For the text-containing cell, return its midpoint in [X, Y] coordinate format. 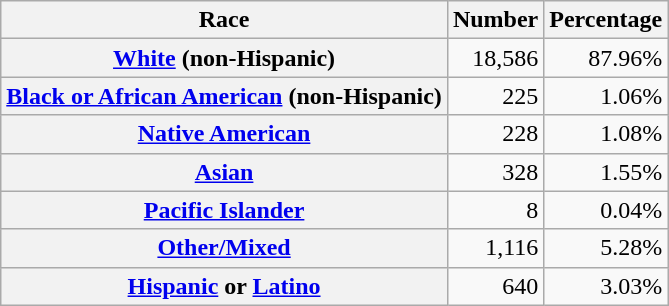
3.03% [606, 286]
228 [495, 134]
Other/Mixed [224, 248]
1.06% [606, 96]
328 [495, 172]
Hispanic or Latino [224, 286]
Asian [224, 172]
Percentage [606, 20]
Native American [224, 134]
Number [495, 20]
5.28% [606, 248]
White (non-Hispanic) [224, 58]
Pacific Islander [224, 210]
8 [495, 210]
225 [495, 96]
Black or African American (non-Hispanic) [224, 96]
0.04% [606, 210]
1.55% [606, 172]
640 [495, 286]
Race [224, 20]
1,116 [495, 248]
1.08% [606, 134]
18,586 [495, 58]
87.96% [606, 58]
